Find where the given text appears and provide that cell's center as (x, y) coordinate. 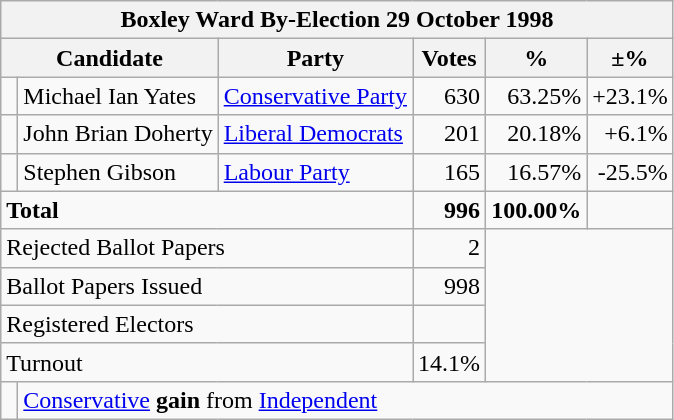
Candidate (110, 58)
Votes (450, 58)
Conservative Party (315, 96)
14.1% (450, 362)
Liberal Democrats (315, 134)
-25.5% (630, 172)
Total (207, 210)
John Brian Doherty (118, 134)
100.00% (536, 210)
Ballot Papers Issued (207, 286)
63.25% (536, 96)
Party (315, 58)
2 (450, 248)
Conservative gain from Independent (346, 400)
Boxley Ward By-Election 29 October 1998 (338, 20)
998 (450, 286)
±% (630, 58)
Turnout (207, 362)
Labour Party (315, 172)
Registered Electors (207, 324)
201 (450, 134)
20.18% (536, 134)
165 (450, 172)
Stephen Gibson (118, 172)
630 (450, 96)
+6.1% (630, 134)
996 (450, 210)
+23.1% (630, 96)
Michael Ian Yates (118, 96)
% (536, 58)
Rejected Ballot Papers (207, 248)
16.57% (536, 172)
